Return the (X, Y) coordinate for the center point of the cell that contains the specified text.  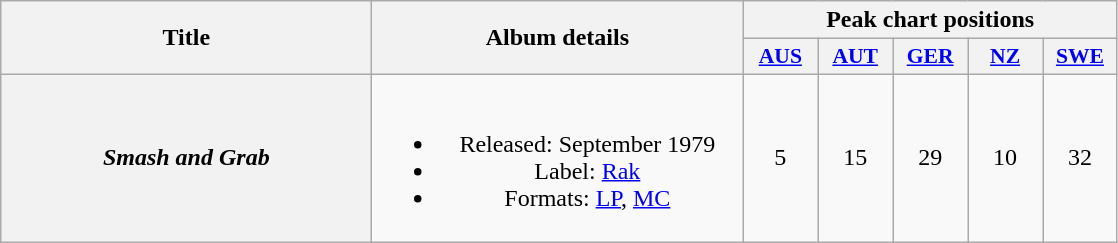
Album details (558, 38)
Released: September 1979Label: RakFormats: LP, MC (558, 158)
Smash and Grab (186, 158)
GER (930, 57)
Peak chart positions (930, 20)
29 (930, 158)
5 (780, 158)
Title (186, 38)
SWE (1080, 57)
10 (1006, 158)
AUT (856, 57)
AUS (780, 57)
NZ (1006, 57)
15 (856, 158)
32 (1080, 158)
